Return (x, y) of the center of cell containing provided text 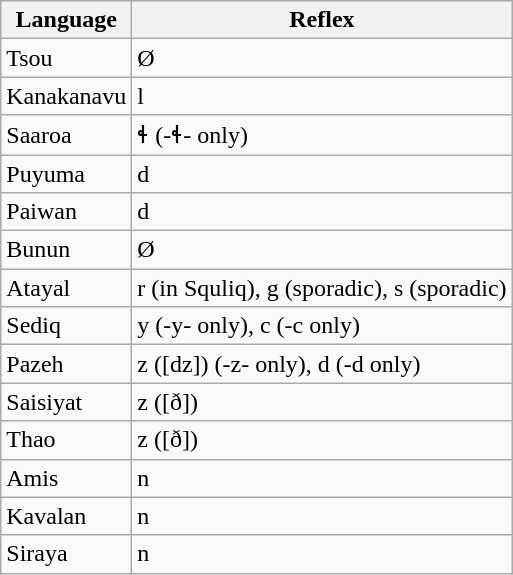
Siraya (66, 554)
Tsou (66, 58)
ɬ (-ɬ- only) (322, 135)
Saaroa (66, 135)
Language (66, 20)
y (-y- only), c (-c only) (322, 326)
Saisiyat (66, 402)
z ([dz]) (-z- only), d (-d only) (322, 364)
Puyuma (66, 173)
Kanakanavu (66, 96)
Bunun (66, 250)
Kavalan (66, 516)
Atayal (66, 288)
Amis (66, 478)
r (in Squliq), g (sporadic), s (sporadic) (322, 288)
Pazeh (66, 364)
Thao (66, 440)
Reflex (322, 20)
l (322, 96)
Paiwan (66, 212)
Sediq (66, 326)
